Detect which cell encompasses the target text, then output its [X, Y] center coordinate. 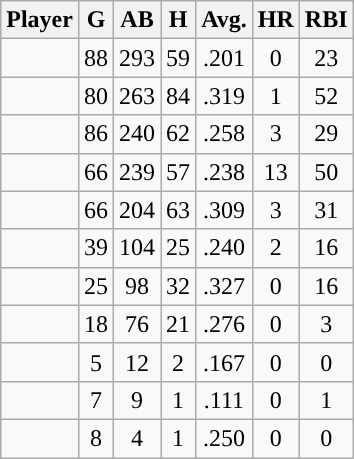
204 [138, 210]
98 [138, 286]
76 [138, 324]
29 [326, 134]
RBI [326, 20]
8 [96, 438]
39 [96, 248]
57 [178, 172]
.319 [224, 96]
84 [178, 96]
Player [40, 20]
80 [96, 96]
12 [138, 362]
18 [96, 324]
86 [96, 134]
.276 [224, 324]
240 [138, 134]
13 [276, 172]
4 [138, 438]
.201 [224, 58]
.111 [224, 400]
88 [96, 58]
H [178, 20]
5 [96, 362]
.238 [224, 172]
.258 [224, 134]
.240 [224, 248]
G [96, 20]
7 [96, 400]
Avg. [224, 20]
263 [138, 96]
.250 [224, 438]
293 [138, 58]
59 [178, 58]
32 [178, 286]
52 [326, 96]
.167 [224, 362]
104 [138, 248]
23 [326, 58]
.309 [224, 210]
239 [138, 172]
.327 [224, 286]
9 [138, 400]
HR [276, 20]
50 [326, 172]
AB [138, 20]
21 [178, 324]
31 [326, 210]
62 [178, 134]
63 [178, 210]
